For the text-containing cell, return its midpoint in (X, Y) coordinate format. 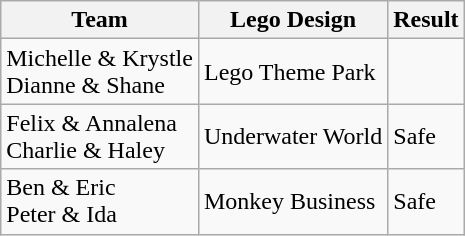
Lego Design (292, 20)
Michelle & KrystleDianne & Shane (100, 72)
Result (426, 20)
Felix & AnnalenaCharlie & Haley (100, 136)
Underwater World (292, 136)
Monkey Business (292, 202)
Team (100, 20)
Ben & EricPeter & Ida (100, 202)
Lego Theme Park (292, 72)
